Detect which cell encompasses the target text, then output its [x, y] center coordinate. 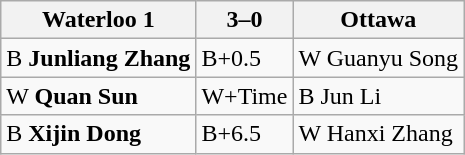
B+6.5 [244, 134]
W+Time [244, 96]
B Junliang Zhang [98, 58]
B+0.5 [244, 58]
B Jun Li [378, 96]
3–0 [244, 20]
W Guanyu Song [378, 58]
W Quan Sun [98, 96]
Waterloo 1 [98, 20]
B Xijin Dong [98, 134]
W Hanxi Zhang [378, 134]
Ottawa [378, 20]
